Output the (X, Y) coordinate of the center of the cell containing the given text.  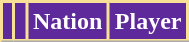
Nation (68, 22)
Player (148, 22)
